Find where the given text appears and provide that cell's center as (X, Y) coordinate. 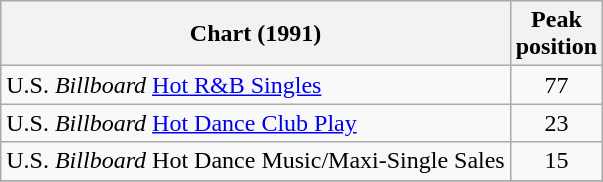
Peakposition (556, 34)
Chart (1991) (256, 34)
23 (556, 123)
77 (556, 85)
U.S. Billboard Hot Dance Club Play (256, 123)
15 (556, 161)
U.S. Billboard Hot Dance Music/Maxi-Single Sales (256, 161)
U.S. Billboard Hot R&B Singles (256, 85)
